Determine the (x, y) coordinate at the center of the cell enclosing the given text.  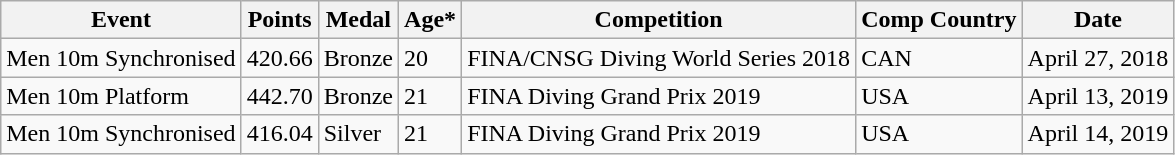
Medal (358, 20)
442.70 (280, 96)
Comp Country (939, 20)
Silver (358, 134)
Points (280, 20)
420.66 (280, 58)
Date (1098, 20)
Competition (659, 20)
FINA/CNSG Diving World Series 2018 (659, 58)
416.04 (280, 134)
CAN (939, 58)
April 14, 2019 (1098, 134)
20 (430, 58)
Event (121, 20)
Men 10m Platform (121, 96)
April 27, 2018 (1098, 58)
April 13, 2019 (1098, 96)
Age* (430, 20)
